From the cell containing the given text, extract its center point as (x, y) coordinate. 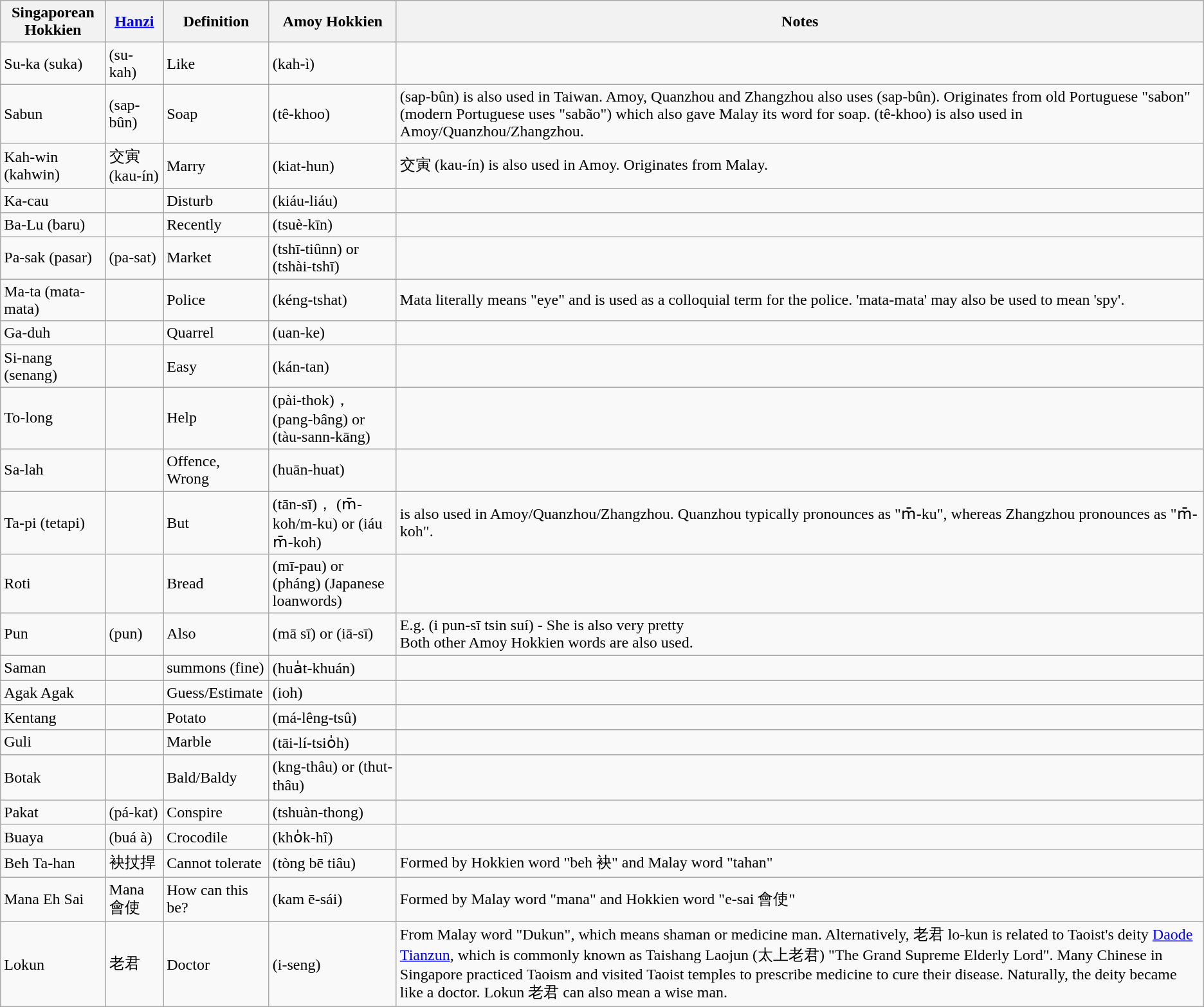
Cannot tolerate (216, 863)
How can this be? (216, 900)
Ba-Lu (baru) (53, 225)
(kam ē-sái) (333, 900)
(pài-thok)， (pang-bâng) or (tàu-sann-kāng) (333, 418)
Agak Agak (53, 693)
Easy (216, 367)
Kentang (53, 717)
Marble (216, 742)
Crocodile (216, 837)
Amoy Hokkien (333, 22)
(kán-tan) (333, 367)
Pa-sak (pasar) (53, 259)
(tshuàn-thong) (333, 812)
交寅 (kau-ín) (134, 166)
(kho̍k-hî) (333, 837)
Bread (216, 584)
Mana 會使 (134, 900)
Mata literally means "eye" and is used as a colloquial term for the police. 'mata-mata' may also be used to mean 'spy'. (800, 300)
To-long (53, 418)
(tê-khoo) (333, 114)
Botak (53, 777)
Soap (216, 114)
(kiat-hun) (333, 166)
is also used in Amoy/Quanzhou/Zhangzhou. Quanzhou typically pronounces as "m̄-ku", whereas Zhangzhou pronounces as "m̄-koh". (800, 523)
Saman (53, 668)
Potato (216, 717)
Police (216, 300)
Offence, Wrong (216, 469)
Guli (53, 742)
Formed by Malay word "mana" and Hokkien word "e-sai 會使" (800, 900)
Singaporean Hokkien (53, 22)
Notes (800, 22)
Conspire (216, 812)
Su-ka (suka) (53, 63)
(ioh) (333, 693)
(tān-sī)， (m̄-koh/m-ku) or (iáu m̄-koh) (333, 523)
Roti (53, 584)
Definition (216, 22)
Market (216, 259)
(pá-kat) (134, 812)
Beh Ta-han (53, 863)
Pakat (53, 812)
(kéng-tshat) (333, 300)
Ta-pi (tetapi) (53, 523)
(kah-ì) (333, 63)
袂扙捍 (134, 863)
Pun (53, 634)
(pa-sat) (134, 259)
Kah-win (kahwin) (53, 166)
Like (216, 63)
Guess/Estimate (216, 693)
老君 (134, 965)
Formed by Hokkien word "beh 袂" and Malay word "tahan" (800, 863)
(kng-thâu) or (thut-thâu) (333, 777)
Ka-cau (53, 200)
Sabun (53, 114)
(mā sī) or (iā-sī) (333, 634)
Help (216, 418)
(pun) (134, 634)
E.g. (i pun-sī tsin suí) - She is also very prettyBoth other Amoy Hokkien words are also used. (800, 634)
(má-lêng-tsû) (333, 717)
Ma-ta (mata-mata) (53, 300)
(tsuè-kīn) (333, 225)
(tāi-lí-tsio̍h) (333, 742)
Ga-duh (53, 333)
(kiáu-liáu) (333, 200)
Hanzi (134, 22)
summons (fine) (216, 668)
Marry (216, 166)
(sap-bûn) (134, 114)
Si-nang (senang) (53, 367)
(huān-huat) (333, 469)
Disturb (216, 200)
Doctor (216, 965)
交寅 (kau-ín) is also used in Amoy. Originates from Malay. (800, 166)
Mana Eh Sai (53, 900)
Lokun (53, 965)
(buá à) (134, 837)
(uan-ke) (333, 333)
(i-seng) (333, 965)
Bald/Baldy (216, 777)
(su-kah) (134, 63)
Recently (216, 225)
(tshī-tiûnn) or (tshài-tshī) (333, 259)
Also (216, 634)
Quarrel (216, 333)
(tòng bē tiâu) (333, 863)
(mī-pau) or (pháng) (Japanese loanwords) (333, 584)
Sa-lah (53, 469)
Buaya (53, 837)
But (216, 523)
(hua̍t-khuán) (333, 668)
